Find where the given text appears and provide that cell's center as (x, y) coordinate. 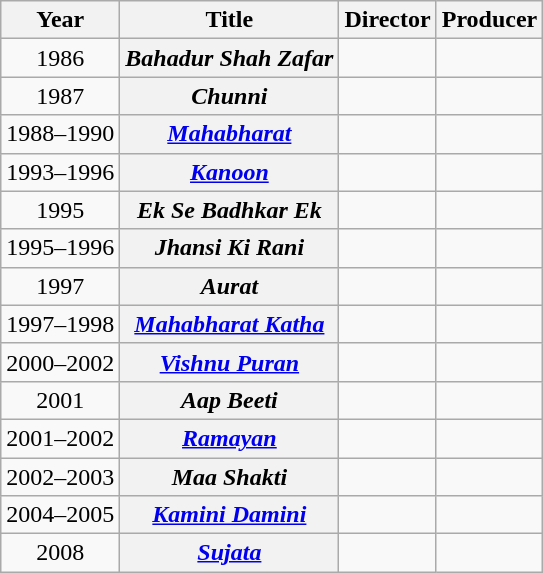
Vishnu Puran (230, 362)
1987 (60, 96)
1986 (60, 58)
Producer (490, 20)
2001 (60, 400)
Year (60, 20)
Kanoon (230, 172)
1995 (60, 210)
2008 (60, 553)
Director (388, 20)
1993–1996 (60, 172)
1995–1996 (60, 248)
2000–2002 (60, 362)
Maa Shakti (230, 477)
2001–2002 (60, 438)
Ramayan (230, 438)
1997 (60, 286)
Ek Se Badhkar Ek (230, 210)
Mahabharat (230, 134)
Sujata (230, 553)
Mahabharat Katha (230, 324)
Bahadur Shah Zafar (230, 58)
Title (230, 20)
1997–1998 (60, 324)
Kamini Damini (230, 515)
Aap Beeti (230, 400)
2002–2003 (60, 477)
Chunni (230, 96)
Aurat (230, 286)
1988–1990 (60, 134)
2004–2005 (60, 515)
Jhansi Ki Rani (230, 248)
